Detect which cell encompasses the target text, then output its [x, y] center coordinate. 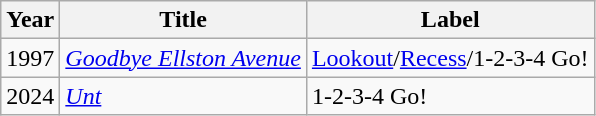
Goodbye Ellston Avenue [184, 58]
Unt [184, 96]
1-2-3-4 Go! [450, 96]
2024 [30, 96]
Year [30, 20]
1997 [30, 58]
Title [184, 20]
Label [450, 20]
Lookout/Recess/1-2-3-4 Go! [450, 58]
